Search for the cell housing the specified text and yield its (X, Y) center coordinate. 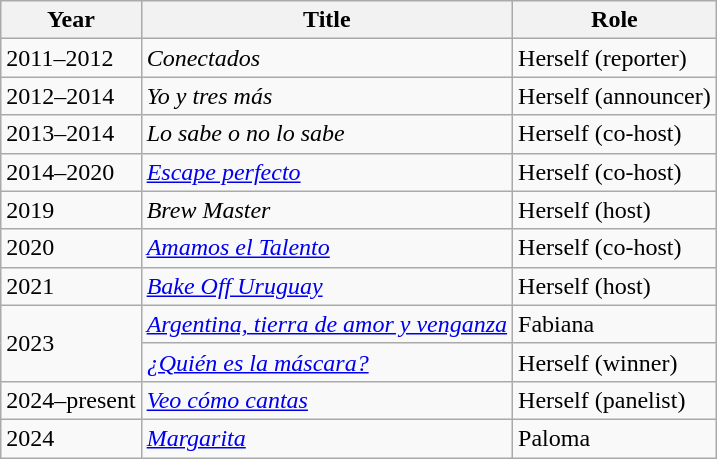
Margarita (326, 438)
2023 (71, 343)
Escape perfecto (326, 172)
2024–present (71, 400)
Paloma (615, 438)
2014–2020 (71, 172)
Veo cómo cantas (326, 400)
Conectados (326, 58)
Herself (announcer) (615, 96)
Argentina, tierra de amor y venganza (326, 324)
Herself (reporter) (615, 58)
Herself (panelist) (615, 400)
¿Quién es la máscara? (326, 362)
Herself (winner) (615, 362)
2012–2014 (71, 96)
Title (326, 20)
Year (71, 20)
Role (615, 20)
Bake Off Uruguay (326, 286)
2019 (71, 210)
2013–2014 (71, 134)
Yo y tres más (326, 96)
Fabiana (615, 324)
Brew Master (326, 210)
2021 (71, 286)
Amamos el Talento (326, 248)
Lo sabe o no lo sabe (326, 134)
2011–2012 (71, 58)
2024 (71, 438)
2020 (71, 248)
